Output the (x, y) coordinate of the center of the cell containing the given text.  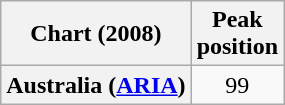
99 (237, 85)
Peakposition (237, 34)
Australia (ARIA) (96, 85)
Chart (2008) (96, 34)
